Find where the given text appears and provide that cell's center as [X, Y] coordinate. 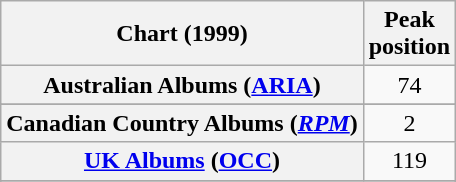
Canadian Country Albums (RPM) [182, 123]
74 [409, 85]
Chart (1999) [182, 34]
2 [409, 123]
UK Albums (OCC) [182, 161]
Peakposition [409, 34]
Australian Albums (ARIA) [182, 85]
119 [409, 161]
